Return [x, y] of the center of cell containing provided text 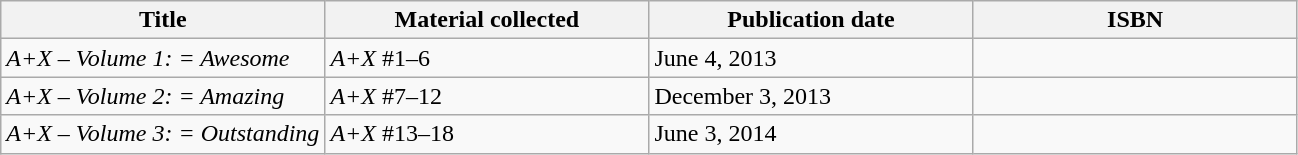
A+X #13–18 [487, 134]
June 4, 2013 [811, 58]
June 3, 2014 [811, 134]
A+X – Volume 3: = Outstanding [163, 134]
A+X #1–6 [487, 58]
ISBN [1135, 20]
December 3, 2013 [811, 96]
Publication date [811, 20]
A+X – Volume 2: = Amazing [163, 96]
A+X #7–12 [487, 96]
Material collected [487, 20]
Title [163, 20]
A+X – Volume 1: = Awesome [163, 58]
